Scan for the cell matching the given text and deliver its (x, y) coordinate at center. 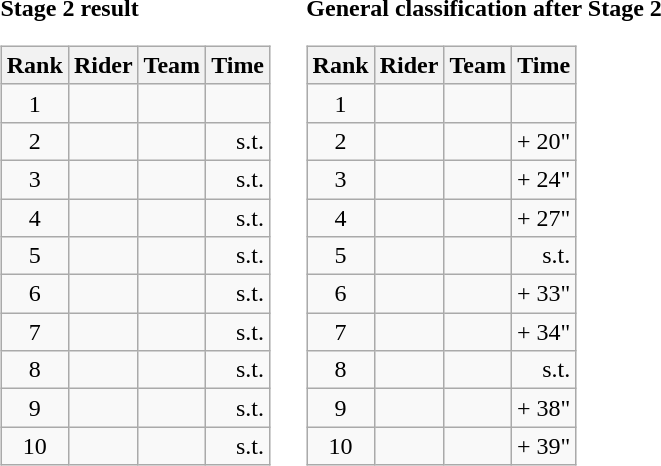
+ 24" (543, 179)
+ 33" (543, 294)
+ 38" (543, 408)
+ 39" (543, 446)
+ 20" (543, 141)
+ 27" (543, 217)
+ 34" (543, 332)
